Find where the given text appears and provide that cell's center as (X, Y) coordinate. 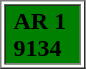
AR 1 9134 (42, 34)
